Extract the [X, Y] coordinate from the center of the cell holding the provided text.  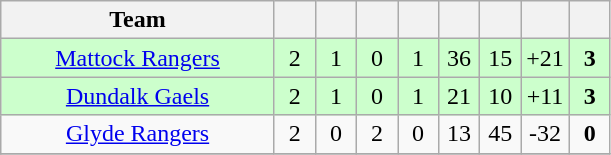
10 [500, 96]
Team [138, 20]
13 [460, 134]
36 [460, 58]
Glyde Rangers [138, 134]
21 [460, 96]
-32 [546, 134]
Mattock Rangers [138, 58]
45 [500, 134]
Dundalk Gaels [138, 96]
15 [500, 58]
+21 [546, 58]
+11 [546, 96]
